Detect which cell encompasses the target text, then output its (x, y) center coordinate. 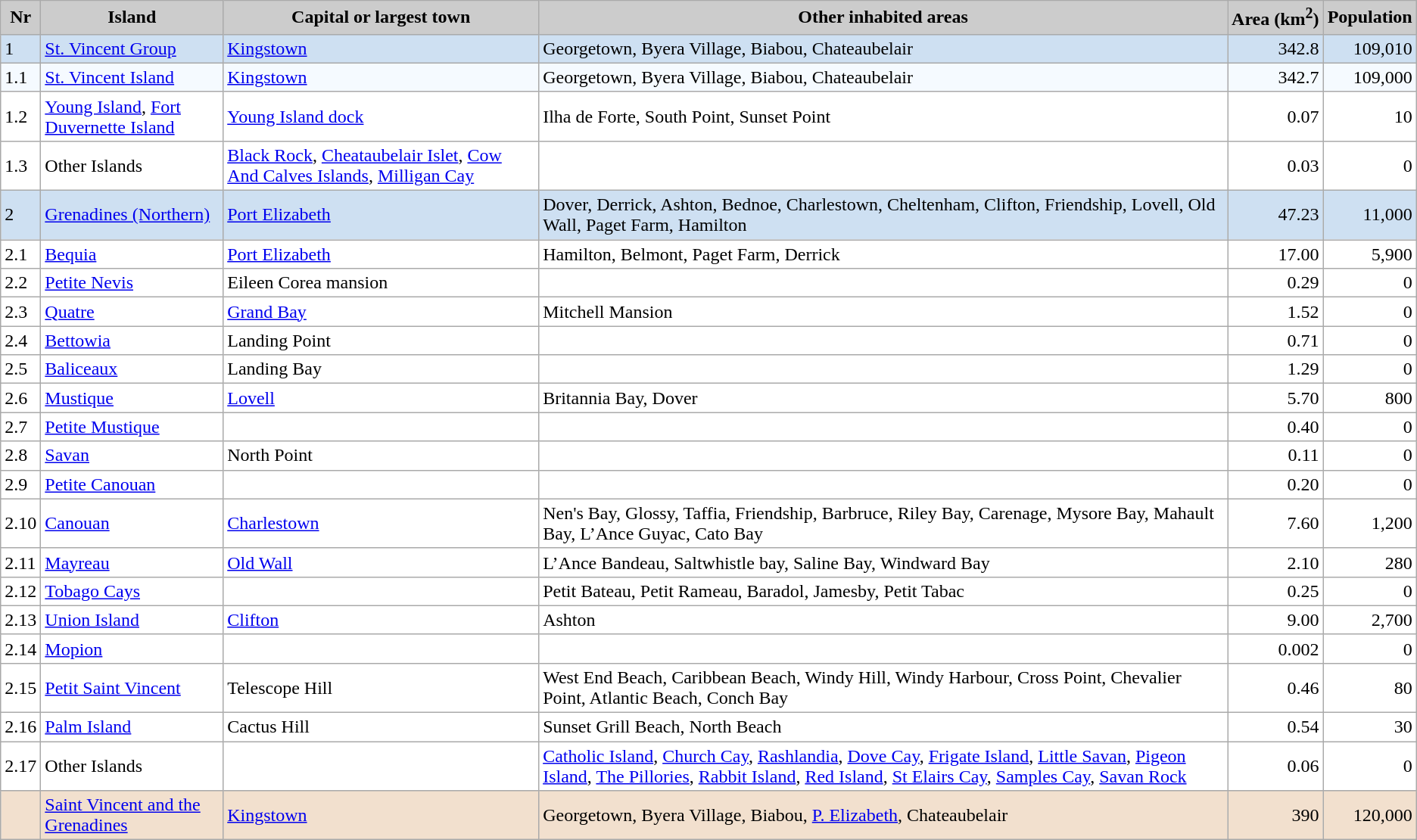
2,700 (1370, 620)
0.40 (1276, 427)
Sunset Grill Beach, North Beach (883, 727)
Cactus Hill (381, 727)
1.29 (1276, 369)
2.15 (21, 687)
Young Island dock (381, 117)
17.00 (1276, 254)
342.8 (1276, 48)
Petit Saint Vincent (132, 687)
0.71 (1276, 341)
St. Vincent Island (132, 77)
Union Island (132, 620)
Charlestown (381, 524)
Area (km2) (1276, 18)
2 (21, 215)
7.60 (1276, 524)
0.29 (1276, 283)
1,200 (1370, 524)
Dover, Derrick, Ashton, Bednoe, Charlestown, Cheltenham, Clifton, Friendship, Lovell, Old Wall, Paget Farm, Hamilton (883, 215)
Baliceaux (132, 369)
2.1 (21, 254)
30 (1370, 727)
West End Beach, Caribbean Beach, Windy Hill, Windy Harbour, Cross Point, Chevalier Point, Atlantic Beach, Conch Bay (883, 687)
Lovell (381, 398)
9.00 (1276, 620)
1.2 (21, 117)
5.70 (1276, 398)
Petite Nevis (132, 283)
Hamilton, Belmont, Paget Farm, Derrick (883, 254)
11,000 (1370, 215)
1.52 (1276, 312)
Savan (132, 456)
Clifton (381, 620)
Nen's Bay, Glossy, Taffia, Friendship, Barbruce, Riley Bay, Carenage, Mysore Bay, Mahault Bay, L’Ance Guyac, Cato Bay (883, 524)
Mopion (132, 649)
Quatre (132, 312)
0.002 (1276, 649)
Mustique (132, 398)
Telescope Hill (381, 687)
Young Island, Fort Duvernette Island (132, 117)
Ashton (883, 620)
Eileen Corea mansion (381, 283)
Landing Bay (381, 369)
Old Wall (381, 562)
Population (1370, 18)
5,900 (1370, 254)
2.16 (21, 727)
Capital or largest town (381, 18)
Nr (21, 18)
Georgetown, Byera Village, Biabou, P. Elizabeth, Chateaubelair (883, 816)
Canouan (132, 524)
0.11 (1276, 456)
0.46 (1276, 687)
Saint Vincent and the Grenadines (132, 816)
2.8 (21, 456)
2.9 (21, 484)
0.25 (1276, 591)
1.1 (21, 77)
Grenadines (Northern) (132, 215)
Black Rock, Cheataubelair Islet, Cow And Calves Islands, Milligan Cay (381, 165)
390 (1276, 816)
109,000 (1370, 77)
0.20 (1276, 484)
2.4 (21, 341)
2.7 (21, 427)
10 (1370, 117)
2.3 (21, 312)
Mitchell Mansion (883, 312)
Landing Point (381, 341)
Petite Canouan (132, 484)
Other inhabited areas (883, 18)
Petite Mustique (132, 427)
L’Ance Bandeau, Saltwhistle bay, Saline Bay, Windward Bay (883, 562)
342.7 (1276, 77)
Petit Bateau, Petit Rameau, Baradol, Jamesby, Petit Tabac (883, 591)
Ilha de Forte, South Point, Sunset Point (883, 117)
Tobago Cays (132, 591)
2.2 (21, 283)
2.17 (21, 766)
2.12 (21, 591)
109,010 (1370, 48)
Bettowia (132, 341)
800 (1370, 398)
North Point (381, 456)
2.14 (21, 649)
80 (1370, 687)
0.06 (1276, 766)
Bequia (132, 254)
Mayreau (132, 562)
120,000 (1370, 816)
280 (1370, 562)
2.6 (21, 398)
0.03 (1276, 165)
Grand Bay (381, 312)
47.23 (1276, 215)
Palm Island (132, 727)
Britannia Bay, Dover (883, 398)
1.3 (21, 165)
0.07 (1276, 117)
St. Vincent Group (132, 48)
1 (21, 48)
Island (132, 18)
0.54 (1276, 727)
2.13 (21, 620)
2.5 (21, 369)
2.11 (21, 562)
